Detect which cell encompasses the target text, then output its (X, Y) center coordinate. 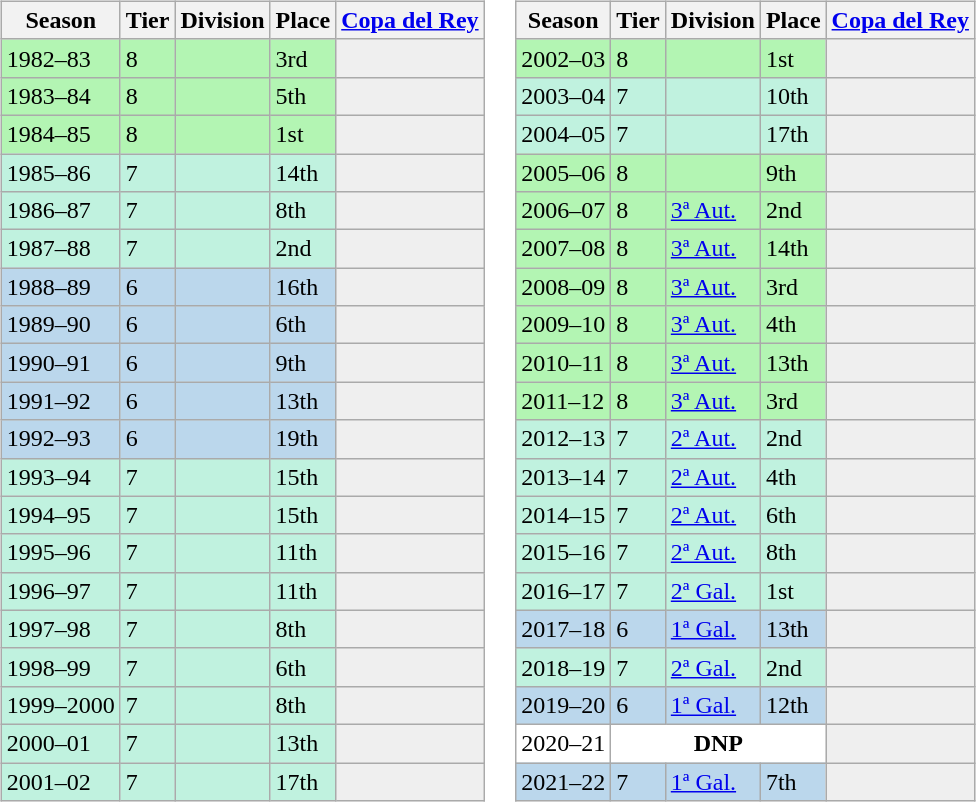
2012–13 (564, 439)
DNP (718, 743)
1989–90 (60, 325)
2003–04 (564, 96)
2013–14 (564, 477)
2021–22 (564, 781)
2015–16 (564, 553)
1996–97 (60, 591)
12th (793, 705)
1984–85 (60, 134)
2002–03 (564, 58)
2019–20 (564, 705)
2010–11 (564, 363)
2018–19 (564, 667)
2017–18 (564, 629)
2001–02 (60, 781)
1988–89 (60, 287)
1983–84 (60, 96)
1997–98 (60, 629)
7th (793, 781)
19th (303, 439)
1986–87 (60, 211)
2000–01 (60, 743)
1993–94 (60, 477)
1992–93 (60, 439)
2014–15 (564, 515)
1995–96 (60, 553)
1991–92 (60, 401)
2011–12 (564, 401)
1982–83 (60, 58)
2020–21 (564, 743)
1998–99 (60, 667)
1994–95 (60, 515)
1990–91 (60, 363)
2006–07 (564, 211)
2008–09 (564, 287)
16th (303, 287)
2004–05 (564, 134)
2007–08 (564, 249)
2009–10 (564, 325)
2016–17 (564, 591)
1985–86 (60, 173)
1987–88 (60, 249)
10th (793, 96)
1999–2000 (60, 705)
2005–06 (564, 173)
5th (303, 96)
